Scan for the cell matching the given text and deliver its [X, Y] coordinate at center. 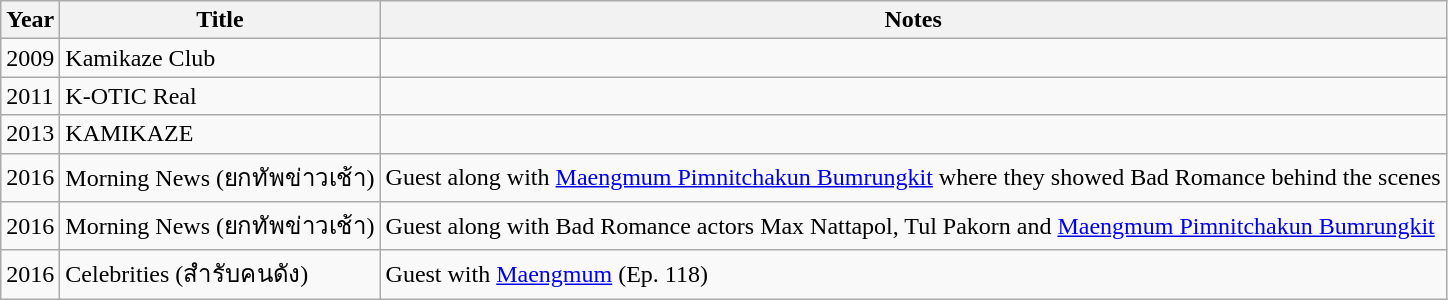
Guest with Maengmum (Ep. 118) [913, 274]
2009 [30, 58]
Year [30, 20]
Celebrities (สำรับคนดัง) [220, 274]
Guest along with Maengmum Pimnitchakun Bumrungkit where they showed Bad Romance behind the scenes [913, 178]
Notes [913, 20]
KAMIKAZE [220, 134]
Title [220, 20]
2011 [30, 96]
Guest along with Bad Romance actors Max Nattapol, Tul Pakorn and Maengmum Pimnitchakun Bumrungkit [913, 226]
Kamikaze Club [220, 58]
2013 [30, 134]
K-OTIC Real [220, 96]
